Detect which cell encompasses the target text, then output its [X, Y] center coordinate. 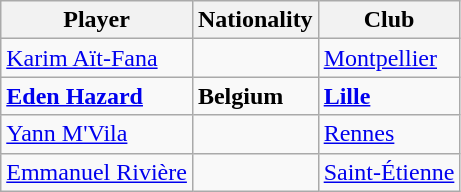
Emmanuel Rivière [97, 172]
Yann M'Vila [97, 134]
Saint-Étienne [389, 172]
Belgium [255, 96]
Player [97, 20]
Rennes [389, 134]
Montpellier [389, 58]
Lille [389, 96]
Nationality [255, 20]
Karim Aït-Fana [97, 58]
Eden Hazard [97, 96]
Club [389, 20]
